Identify which cell holds the provided text, then report its (x, y) central coordinate. 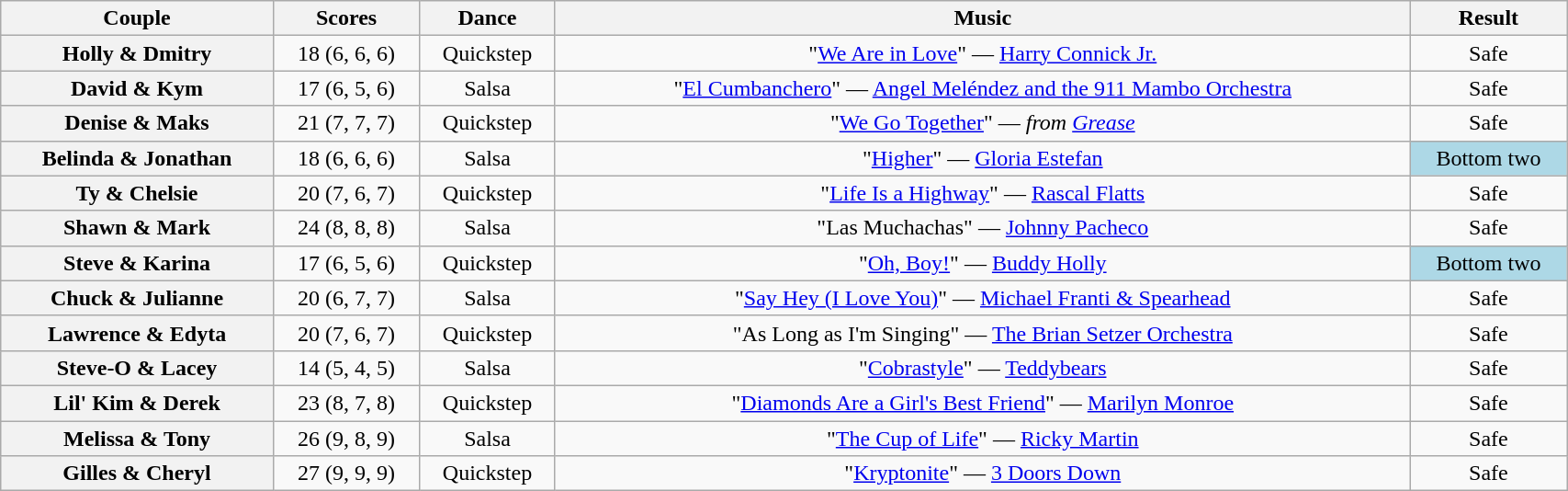
"As Long as I'm Singing" — The Brian Setzer Orchestra (983, 333)
Steve & Karina (138, 263)
"Cobrastyle" — Teddybears (983, 368)
Shawn & Mark (138, 228)
"We Go Together" — from Grease (983, 123)
"Say Hey (I Love You)" — Michael Franti & Spearhead (983, 298)
"Diamonds Are a Girl's Best Friend" — Marilyn Monroe (983, 403)
David & Kym (138, 88)
"Life Is a Highway" — Rascal Flatts (983, 193)
Chuck & Julianne (138, 298)
Belinda & Jonathan (138, 158)
Lawrence & Edyta (138, 333)
23 (8, 7, 8) (345, 403)
Denise & Maks (138, 123)
Ty & Chelsie (138, 193)
"El Cumbanchero" — Angel Meléndez and the 911 Mambo Orchestra (983, 88)
14 (5, 4, 5) (345, 368)
26 (9, 8, 9) (345, 439)
Dance (488, 18)
Melissa & Tony (138, 439)
"Oh, Boy!" — Buddy Holly (983, 263)
"We Are in Love" — Harry Connick Jr. (983, 53)
"Las Muchachas" — Johnny Pacheco (983, 228)
27 (9, 9, 9) (345, 474)
20 (6, 7, 7) (345, 298)
24 (8, 8, 8) (345, 228)
Result (1488, 18)
21 (7, 7, 7) (345, 123)
Gilles & Cheryl (138, 474)
Holly & Dmitry (138, 53)
Lil' Kim & Derek (138, 403)
Couple (138, 18)
Music (983, 18)
Scores (345, 18)
"Kryptonite" — 3 Doors Down (983, 474)
Steve-O & Lacey (138, 368)
"Higher" — Gloria Estefan (983, 158)
"The Cup of Life" — Ricky Martin (983, 439)
